Find where the given text appears and provide that cell's center as [x, y] coordinate. 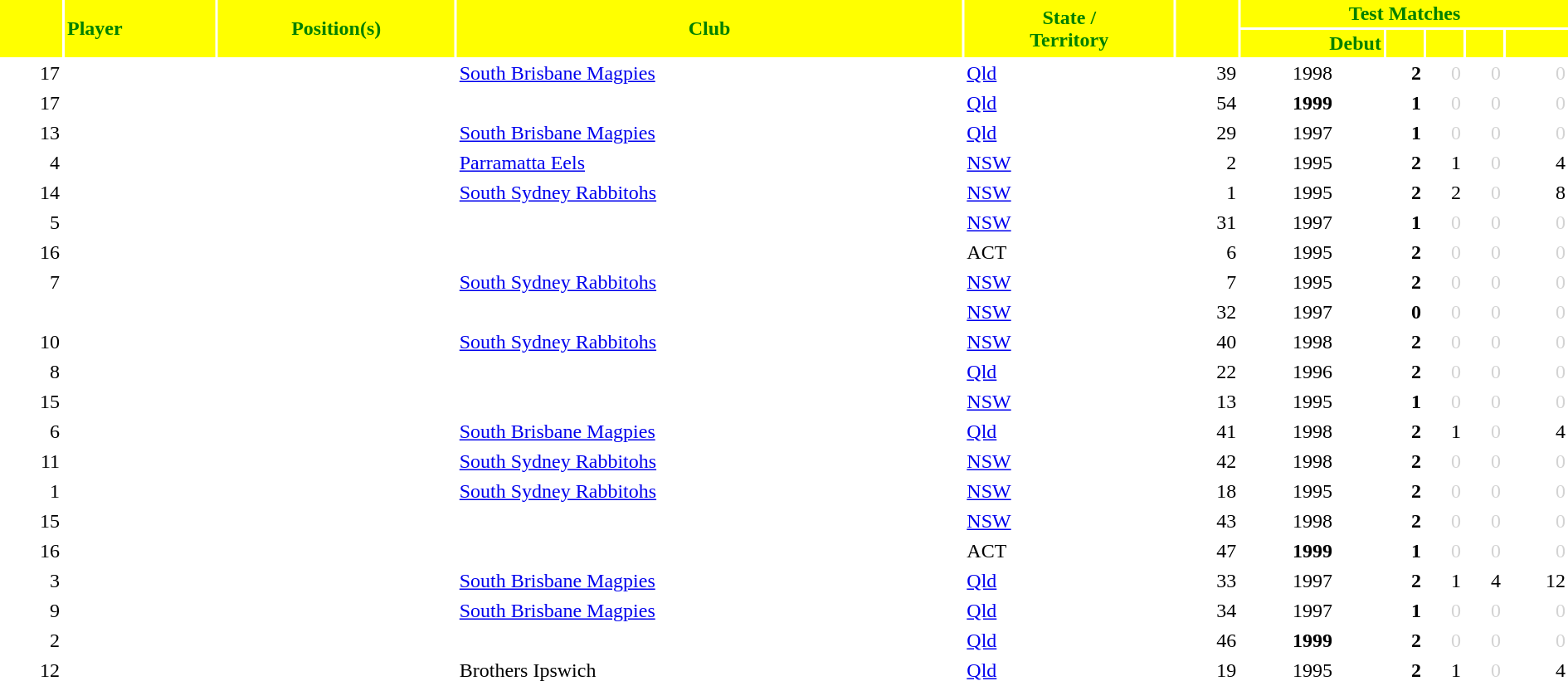
12 [1536, 581]
47 [1208, 551]
33 [1208, 581]
34 [1208, 610]
Parramatta Eels [710, 163]
29 [1208, 133]
40 [1208, 342]
10 [32, 342]
41 [1208, 431]
3 [32, 581]
5 [32, 222]
State / Territory [1069, 28]
9 [32, 610]
39 [1208, 73]
Test Matches [1405, 13]
43 [1208, 521]
22 [1208, 372]
Position(s) [337, 28]
54 [1208, 103]
1996 [1312, 372]
14 [32, 192]
Debut [1312, 43]
18 [1208, 491]
31 [1208, 222]
Club [710, 28]
42 [1208, 461]
11 [32, 461]
Player [140, 28]
32 [1208, 312]
46 [1208, 640]
